Determine the [x, y] coordinate at the center of the cell enclosing the given text.  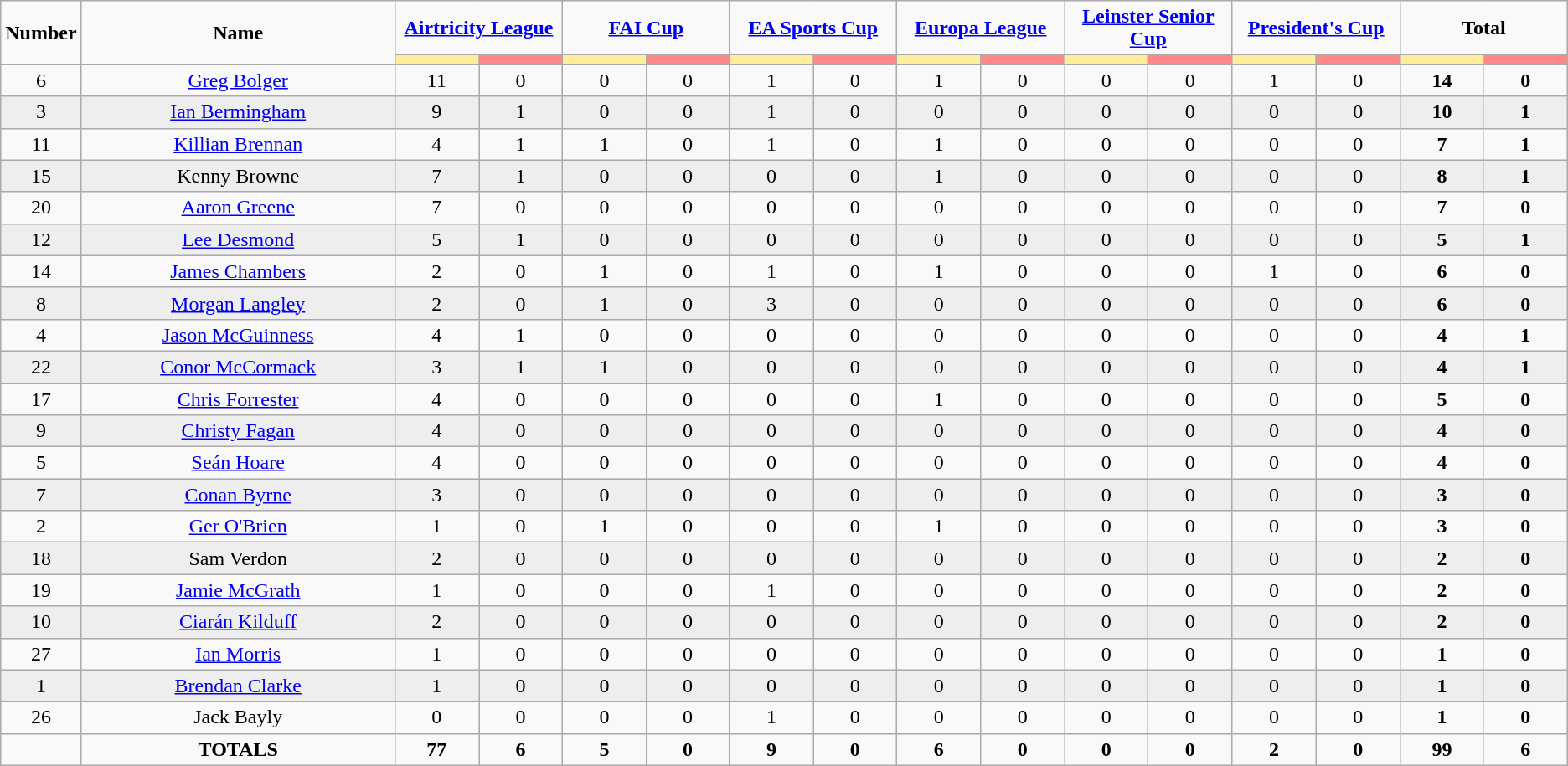
22 [41, 367]
Sam Verdon [238, 558]
Greg Bolger [238, 80]
Conor McCormack [238, 367]
Number [41, 33]
Ger O'Brien [238, 527]
TOTALS [238, 749]
27 [41, 654]
19 [41, 590]
Chris Forrester [238, 399]
Leinster Senior Cup [1148, 28]
Killian Brennan [238, 144]
Ciarán Kilduff [238, 622]
Lee Desmond [238, 239]
Conan Byrne [238, 495]
Seán Hoare [238, 463]
EA Sports Cup [813, 28]
Ian Bermingham [238, 112]
Ian Morris [238, 654]
Kenny Browne [238, 176]
Morgan Langley [238, 303]
15 [41, 176]
Name [238, 33]
Europa League [981, 28]
26 [41, 717]
12 [41, 239]
Airtricity League [478, 28]
Jamie McGrath [238, 590]
Jack Bayly [238, 717]
99 [1442, 749]
77 [436, 749]
Total [1484, 28]
20 [41, 208]
Jason McGuinness [238, 335]
Christy Fagan [238, 431]
Brendan Clarke [238, 686]
Aaron Greene [238, 208]
17 [41, 399]
President's Cup [1317, 28]
18 [41, 558]
FAI Cup [647, 28]
James Chambers [238, 271]
